Output the [X, Y] coordinate of the center of the cell containing the given text.  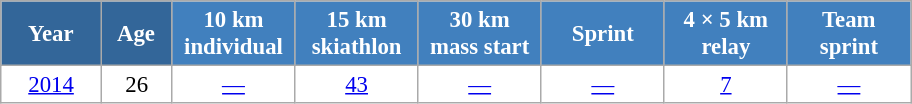
Year [52, 34]
30 km mass start [480, 34]
Team sprint [848, 34]
10 km individual [234, 34]
43 [356, 85]
2014 [52, 85]
Sprint [602, 34]
4 × 5 km relay [726, 34]
Age [136, 34]
7 [726, 85]
26 [136, 85]
15 km skiathlon [356, 34]
